Find where the given text appears and provide that cell's center as [X, Y] coordinate. 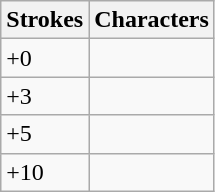
Characters [152, 20]
+0 [45, 58]
+10 [45, 172]
+5 [45, 134]
Strokes [45, 20]
+3 [45, 96]
